Search for the cell housing the specified text and yield its [X, Y] center coordinate. 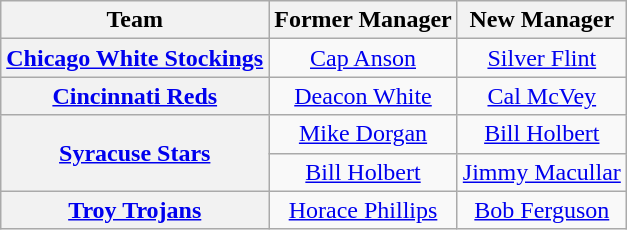
Silver Flint [542, 58]
Former Manager [364, 20]
Cap Anson [364, 58]
Horace Phillips [364, 210]
Cincinnati Reds [135, 96]
Team [135, 20]
Mike Dorgan [364, 134]
Troy Trojans [135, 210]
Chicago White Stockings [135, 58]
Jimmy Macullar [542, 172]
Deacon White [364, 96]
Cal McVey [542, 96]
Syracuse Stars [135, 153]
Bob Ferguson [542, 210]
New Manager [542, 20]
